Identify which cell holds the provided text, then report its (X, Y) central coordinate. 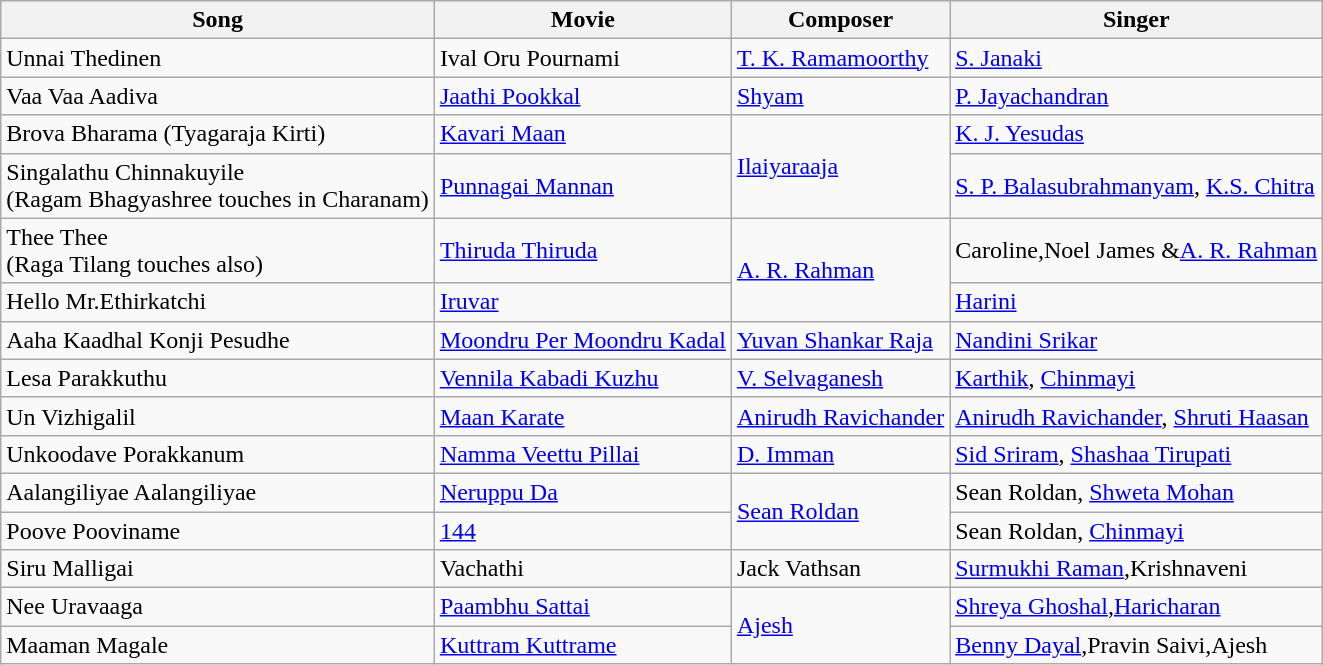
Thee Thee(Raga Tilang touches also) (218, 250)
Sid Sriram, Shashaa Tirupati (1136, 454)
Lesa Parakkuthu (218, 378)
Siru Malligai (218, 569)
Ajesh (840, 626)
Aaha Kaadhal Konji Pesudhe (218, 340)
Anirudh Ravichander (840, 416)
Shyam (840, 96)
Shreya Ghoshal,Haricharan (1136, 607)
T. K. Ramamoorthy (840, 58)
Jaathi Pookkal (582, 96)
Jack Vathsan (840, 569)
Karthik, Chinmayi (1136, 378)
Namma Veettu Pillai (582, 454)
Composer (840, 20)
Nee Uravaaga (218, 607)
P. Jayachandran (1136, 96)
Caroline,Noel James &A. R. Rahman (1136, 250)
Maaman Magale (218, 645)
Anirudh Ravichander, Shruti Haasan (1136, 416)
Benny Dayal,Pravin Saivi,Ajesh (1136, 645)
Harini (1136, 302)
Song (218, 20)
Punnagai Mannan (582, 186)
Un Vizhigalil (218, 416)
Sean Roldan, Chinmayi (1136, 531)
Unkoodave Porakkanum (218, 454)
A. R. Rahman (840, 270)
Hello Mr.Ethirkatchi (218, 302)
Iruvar (582, 302)
D. Imman (840, 454)
Vaa Vaa Aadiva (218, 96)
Singalathu Chinnakuyile(Ragam Bhagyashree touches in Charanam) (218, 186)
Vachathi (582, 569)
Sean Roldan, Shweta Mohan (1136, 492)
Yuvan Shankar Raja (840, 340)
Ival Oru Pournami (582, 58)
V. Selvaganesh (840, 378)
Maan Karate (582, 416)
Vennila Kabadi Kuzhu (582, 378)
Ilaiyaraaja (840, 166)
Brova Bharama (Tyagaraja Kirti) (218, 134)
Aalangiliyae Aalangiliyae (218, 492)
Movie (582, 20)
Kavari Maan (582, 134)
Poove Pooviname (218, 531)
Neruppu Da (582, 492)
Paambhu Sattai (582, 607)
Nandini Srikar (1136, 340)
144 (582, 531)
Thiruda Thiruda (582, 250)
Surmukhi Raman,Krishnaveni (1136, 569)
Sean Roldan (840, 511)
Unnai Thedinen (218, 58)
S. Janaki (1136, 58)
Moondru Per Moondru Kadal (582, 340)
K. J. Yesudas (1136, 134)
S. P. Balasubrahmanyam, K.S. Chitra (1136, 186)
Singer (1136, 20)
Kuttram Kuttrame (582, 645)
